Search for the cell housing the specified text and yield its [X, Y] center coordinate. 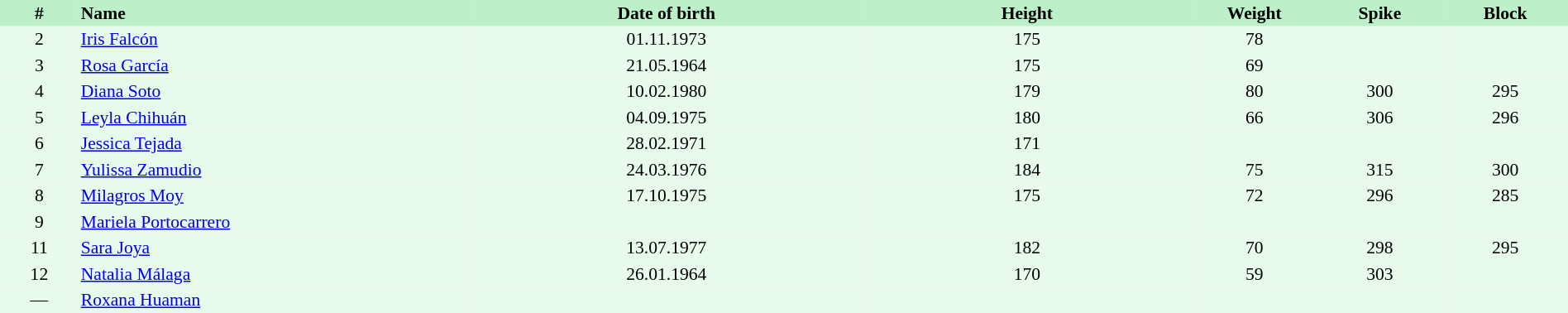
Milagros Moy [275, 195]
6 [40, 144]
04.09.1975 [667, 118]
10.02.1980 [667, 91]
# [40, 13]
315 [1380, 170]
5 [40, 118]
70 [1255, 248]
298 [1380, 248]
4 [40, 91]
Roxana Huaman [275, 300]
Leyla Chihuán [275, 118]
Spike [1380, 13]
Block [1505, 13]
182 [1027, 248]
Jessica Tejada [275, 144]
170 [1027, 274]
80 [1255, 91]
Sara Joya [275, 248]
9 [40, 222]
Date of birth [667, 13]
66 [1255, 118]
8 [40, 195]
Diana Soto [275, 91]
Weight [1255, 13]
Name [275, 13]
306 [1380, 118]
26.01.1964 [667, 274]
Rosa García [275, 65]
Natalia Málaga [275, 274]
21.05.1964 [667, 65]
01.11.1973 [667, 40]
Yulissa Zamudio [275, 170]
59 [1255, 274]
184 [1027, 170]
28.02.1971 [667, 144]
— [40, 300]
13.07.1977 [667, 248]
69 [1255, 65]
3 [40, 65]
Mariela Portocarrero [275, 222]
17.10.1975 [667, 195]
Iris Falcón [275, 40]
7 [40, 170]
2 [40, 40]
12 [40, 274]
180 [1027, 118]
72 [1255, 195]
24.03.1976 [667, 170]
75 [1255, 170]
303 [1380, 274]
179 [1027, 91]
Height [1027, 13]
11 [40, 248]
78 [1255, 40]
171 [1027, 144]
285 [1505, 195]
